Determine the (x, y) coordinate at the center of the cell enclosing the given text.  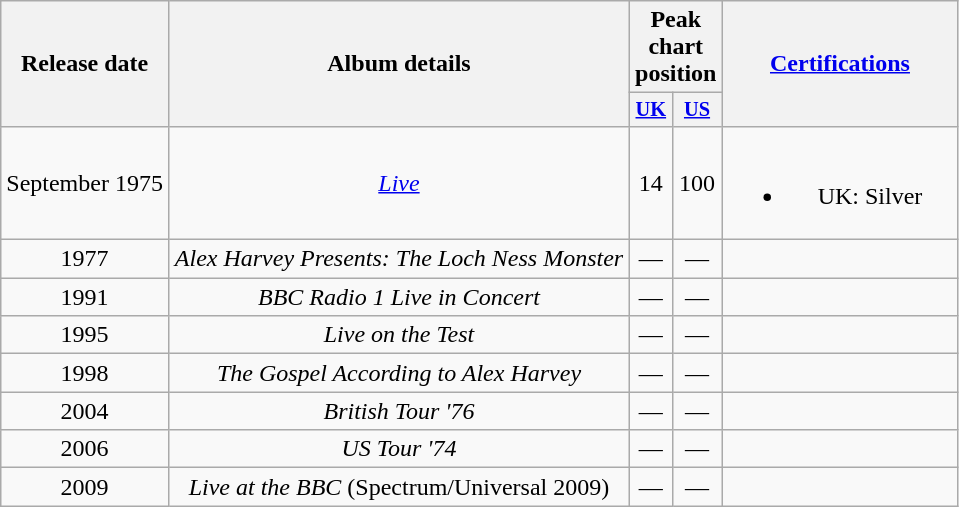
Live at the BBC (Spectrum/Universal 2009) (398, 487)
Peak chart position (676, 47)
The Gospel According to Alex Harvey (398, 373)
Certifications (840, 64)
British Tour '76 (398, 411)
2006 (85, 449)
Release date (85, 64)
UK (652, 110)
1991 (85, 297)
1998 (85, 373)
1977 (85, 259)
14 (652, 182)
2009 (85, 487)
UK: Silver (840, 182)
Live on the Test (398, 335)
Alex Harvey Presents: The Loch Ness Monster (398, 259)
2004 (85, 411)
Live (398, 182)
US (697, 110)
1995 (85, 335)
Album details (398, 64)
100 (697, 182)
US Tour '74 (398, 449)
September 1975 (85, 182)
BBC Radio 1 Live in Concert (398, 297)
